For the text-containing cell, return its midpoint in (X, Y) coordinate format. 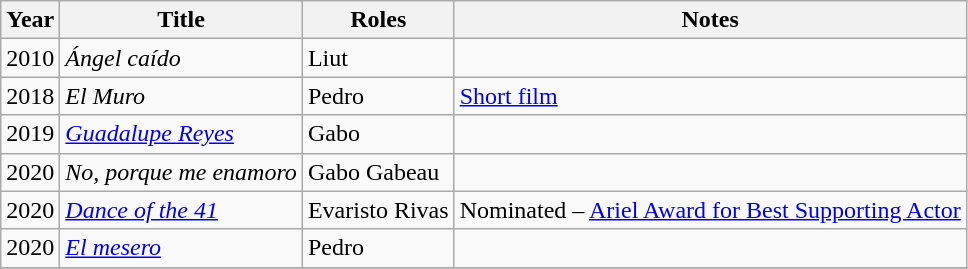
2018 (30, 96)
2010 (30, 58)
2019 (30, 134)
Year (30, 20)
Dance of the 41 (182, 210)
Guadalupe Reyes (182, 134)
Nominated – Ariel Award for Best Supporting Actor (710, 210)
No, porque me enamoro (182, 172)
Short film (710, 96)
Notes (710, 20)
Ángel caído (182, 58)
Evaristo Rivas (378, 210)
Gabo (378, 134)
El Muro (182, 96)
Gabo Gabeau (378, 172)
El mesero (182, 248)
Roles (378, 20)
Title (182, 20)
Liut (378, 58)
